Capture the cell that displays the provided text and extract its [x, y] central coordinate. 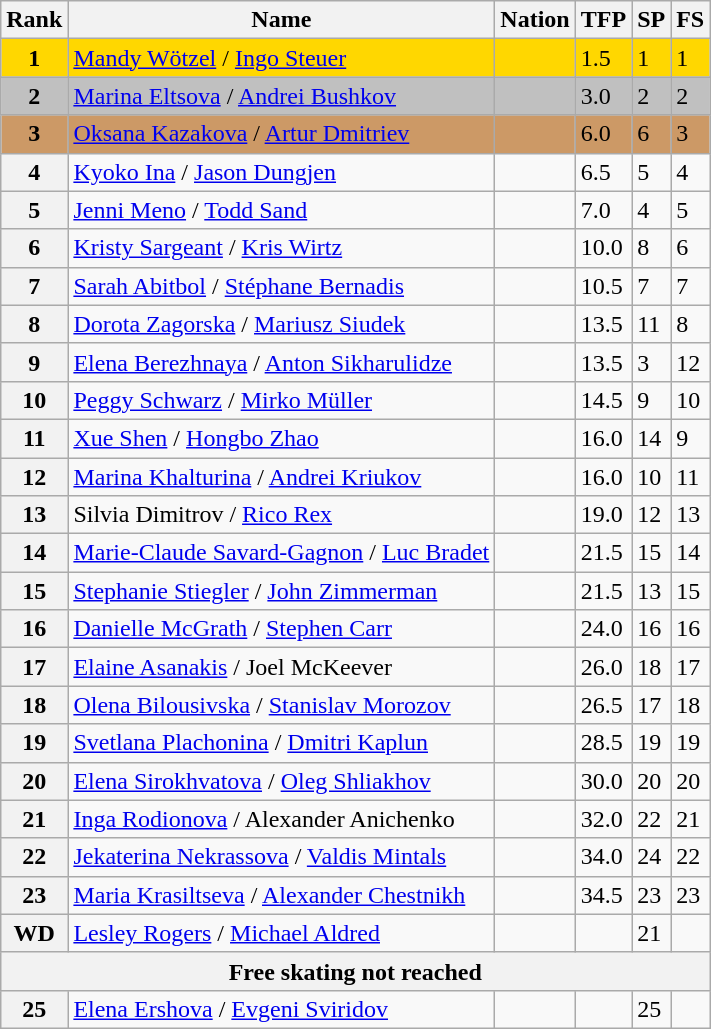
Elena Berezhnaya / Anton Sikharulidze [282, 362]
6.0 [603, 134]
Nation [535, 20]
Dorota Zagorska / Mariusz Siudek [282, 324]
10.5 [603, 286]
32.0 [603, 819]
Marie-Claude Savard-Gagnon / Luc Bradet [282, 553]
Kristy Sargeant / Kris Wirtz [282, 248]
26.0 [603, 667]
Rank [34, 20]
Lesley Rogers / Michael Aldred [282, 933]
Oksana Kazakova / Artur Dmitriev [282, 134]
Sarah Abitbol / Stéphane Bernadis [282, 286]
1.5 [603, 58]
Elena Sirokhvatova / Oleg Shliakhov [282, 781]
Maria Krasiltseva / Alexander Chestnikh [282, 895]
Danielle McGrath / Stephen Carr [282, 629]
24.0 [603, 629]
7.0 [603, 210]
WD [34, 933]
Name [282, 20]
34.0 [603, 857]
SP [652, 20]
24 [652, 857]
Marina Khalturina / Andrei Kriukov [282, 477]
Peggy Schwarz / Mirko Müller [282, 400]
19.0 [603, 515]
3.0 [603, 96]
26.5 [603, 705]
Kyoko Ina / Jason Dungjen [282, 172]
Xue Shen / Hongbo Zhao [282, 438]
FS [690, 20]
6.5 [603, 172]
Silvia Dimitrov / Rico Rex [282, 515]
14.5 [603, 400]
Jekaterina Nekrassova / Valdis Mintals [282, 857]
10.0 [603, 248]
Elena Ershova / Evgeni Sviridov [282, 1009]
30.0 [603, 781]
Mandy Wötzel / Ingo Steuer [282, 58]
Inga Rodionova / Alexander Anichenko [282, 819]
Olena Bilousivska / Stanislav Morozov [282, 705]
Jenni Meno / Todd Sand [282, 210]
Free skating not reached [356, 971]
28.5 [603, 743]
34.5 [603, 895]
TFP [603, 20]
Elaine Asanakis / Joel McKeever [282, 667]
Stephanie Stiegler / John Zimmerman [282, 591]
Marina Eltsova / Andrei Bushkov [282, 96]
Svetlana Plachonina / Dmitri Kaplun [282, 743]
